Provide the (x, y) coordinate of the cell's center where the given text is located.  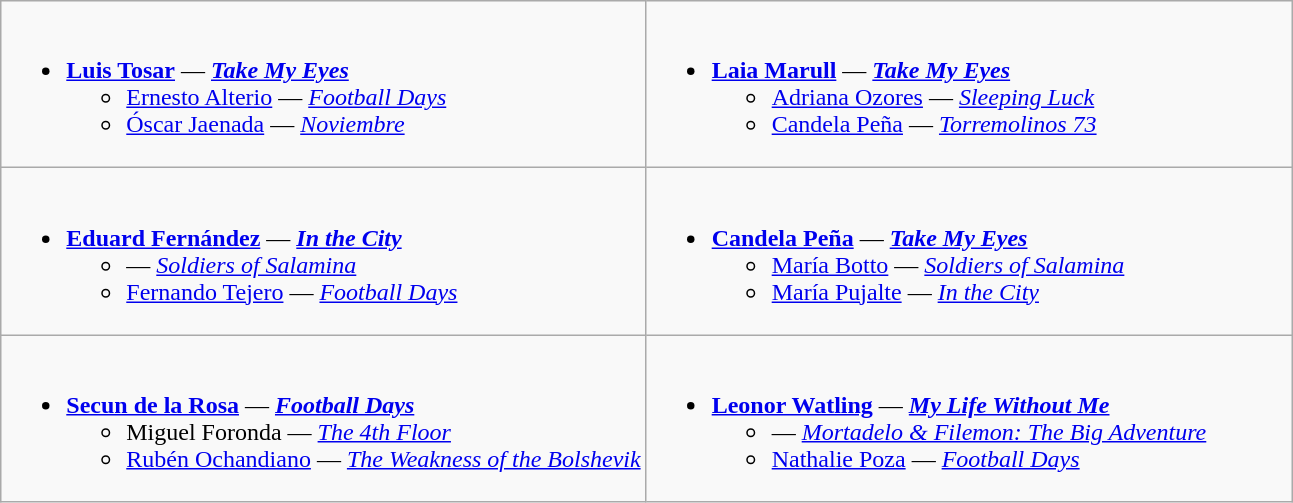
Leonor Watling — My Life Without Me — Mortadelo & Filemon: The Big AdventureNathalie Poza — Football Days (968, 418)
Secun de la Rosa — Football DaysMiguel Foronda — The 4th FloorRubén Ochandiano — The Weakness of the Bolshevik (324, 418)
Laia Marull — Take My EyesAdriana Ozores — Sleeping LuckCandela Peña — Torremolinos 73 (968, 84)
Luis Tosar — Take My EyesErnesto Alterio — Football DaysÓscar Jaenada — Noviembre (324, 84)
Candela Peña — Take My EyesMaría Botto — Soldiers of SalaminaMaría Pujalte — In the City (968, 252)
Eduard Fernández — In the City — Soldiers of SalaminaFernando Tejero — Football Days (324, 252)
